Locate the cell with the specified text and output its (X, Y) center coordinate. 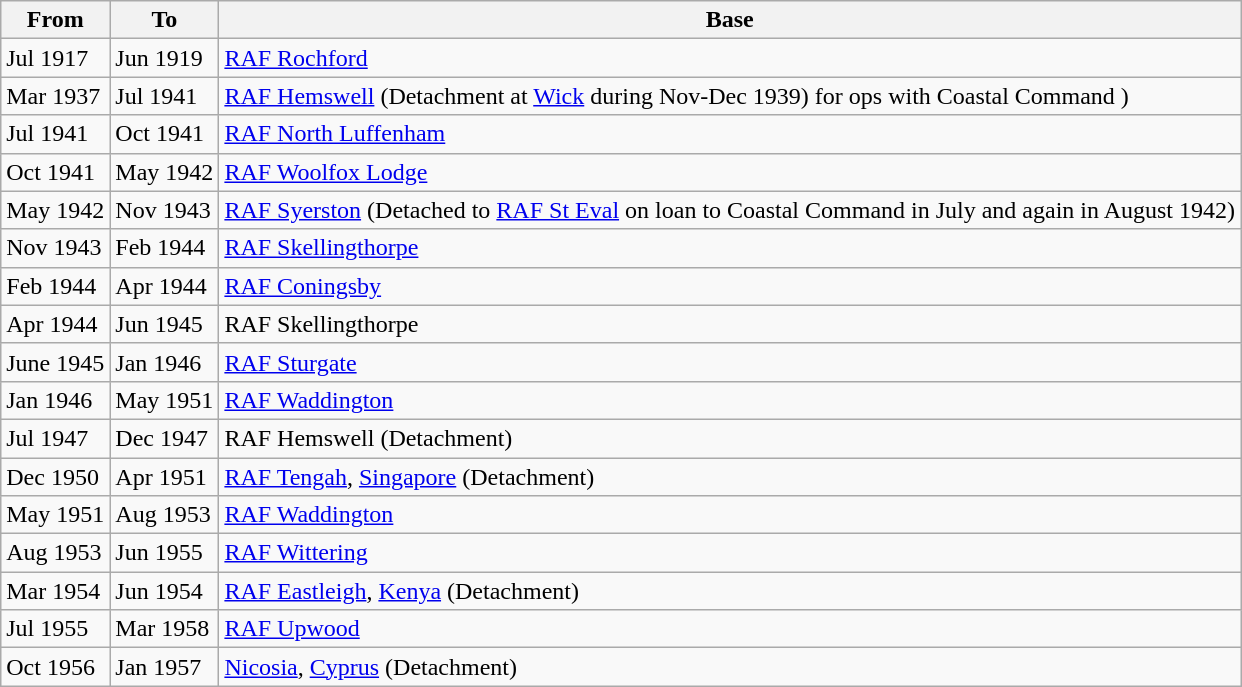
Mar 1937 (56, 96)
RAF Hemswell (Detachment) (730, 438)
Mar 1958 (164, 629)
RAF Wittering (730, 553)
RAF Tengah, Singapore (Detachment) (730, 477)
RAF Syerston (Detached to RAF St Eval on loan to Coastal Command in July and again in August 1942) (730, 210)
Jun 1919 (164, 58)
Dec 1950 (56, 477)
Nicosia, Cyprus (Detachment) (730, 667)
Mar 1954 (56, 591)
RAF Eastleigh, Kenya (Detachment) (730, 591)
RAF Hemswell (Detachment at Wick during Nov-Dec 1939) for ops with Coastal Command ) (730, 96)
RAF Upwood (730, 629)
Apr 1951 (164, 477)
RAF Rochford (730, 58)
Jan 1957 (164, 667)
To (164, 20)
RAF North Luffenham (730, 134)
From (56, 20)
Dec 1947 (164, 438)
June 1945 (56, 362)
RAF Coningsby (730, 286)
Jul 1955 (56, 629)
Jul 1917 (56, 58)
Jun 1954 (164, 591)
RAF Sturgate (730, 362)
Base (730, 20)
Jun 1945 (164, 324)
RAF Woolfox Lodge (730, 172)
Jun 1955 (164, 553)
Oct 1956 (56, 667)
Jul 1947 (56, 438)
